Provide the [X, Y] coordinate of the cell's center where the given text is located.  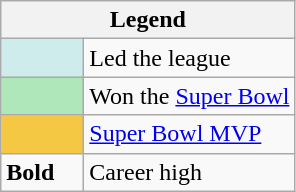
Won the Super Bowl [190, 96]
Legend [148, 20]
Career high [190, 172]
Led the league [190, 58]
Super Bowl MVP [190, 134]
Bold [42, 172]
